Output the (x, y) coordinate of the center of the cell containing the given text.  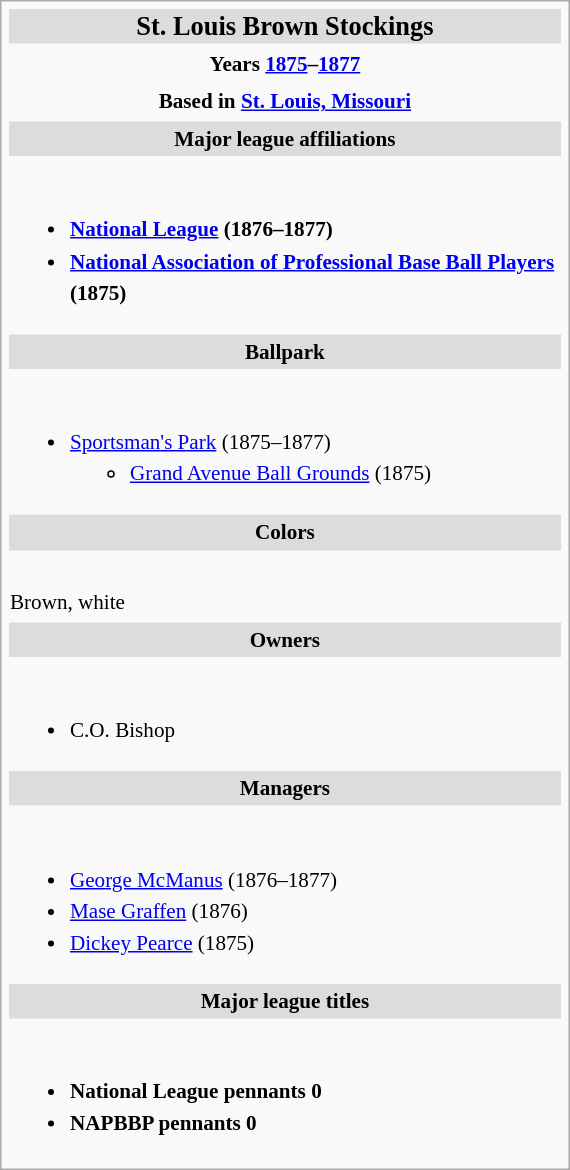
Major league affiliations (284, 140)
National League (1876–1877)National Association of Professional Base Ball Players (1875) (284, 245)
St. Louis Brown Stockings (284, 26)
Owners (284, 640)
Colors (284, 532)
Managers (284, 788)
Ballpark (284, 352)
Based in St. Louis, Missouri (284, 102)
Years 1875–1877 (284, 64)
C.O. Bishop (284, 714)
Sportsman's Park (1875–1877)Grand Avenue Ball Grounds (1875) (284, 442)
National League pennants 0NAPBBP pennants 0 (284, 1092)
Major league titles (284, 1002)
George McManus (1876–1877)Mase Graffen (1876)Dickey Pearce (1875) (284, 895)
Brown, white (284, 586)
